Provide the (X, Y) coordinate of the cell's center where the given text is located.  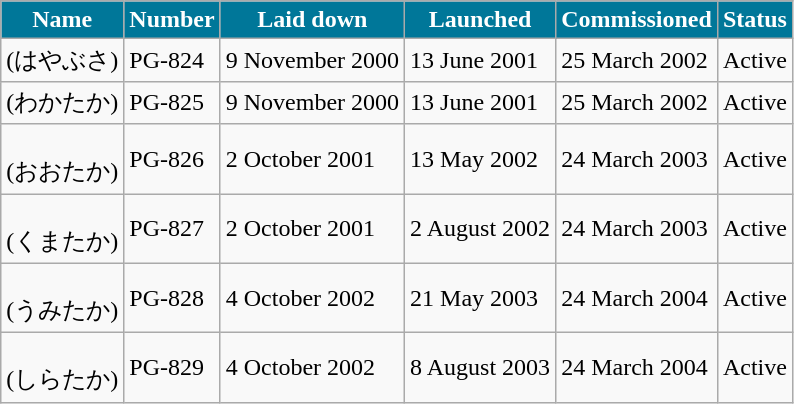
Commissioned (637, 20)
(くまたか) (62, 229)
(わかたか) (62, 102)
Launched (480, 20)
PG-828 (172, 298)
(はやぶさ) (62, 60)
(うみたか) (62, 298)
8 August 2003 (480, 368)
PG-824 (172, 60)
PG-829 (172, 368)
Status (754, 20)
PG-827 (172, 229)
Number (172, 20)
PG-826 (172, 159)
(しらたか) (62, 368)
2 August 2002 (480, 229)
Laid down (312, 20)
21 May 2003 (480, 298)
Name (62, 20)
(おおたか) (62, 159)
13 May 2002 (480, 159)
PG-825 (172, 102)
